Locate the cell with the specified text and output its (X, Y) center coordinate. 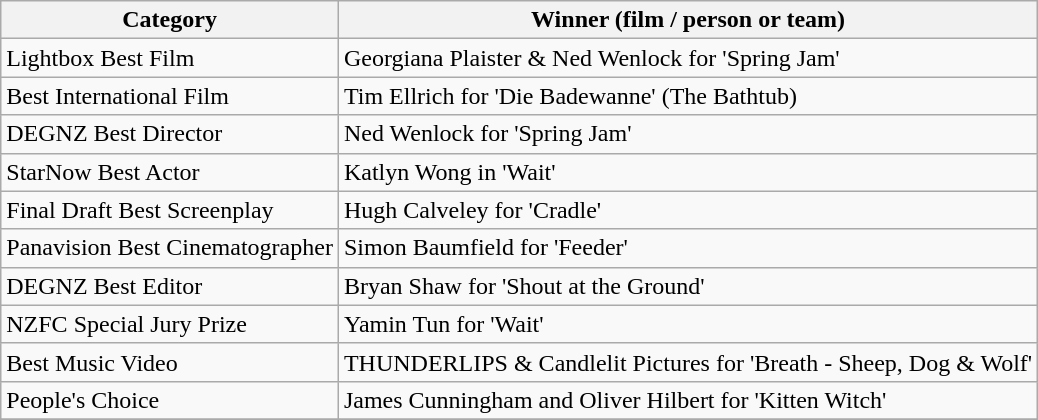
DEGNZ Best Director (170, 134)
Georgiana Plaister & Ned Wenlock for 'Spring Jam' (688, 58)
Best Music Video (170, 362)
Lightbox Best Film (170, 58)
NZFC Special Jury Prize (170, 324)
Simon Baumfield for 'Feeder' (688, 248)
DEGNZ Best Editor (170, 286)
James Cunningham and Oliver Hilbert for 'Kitten Witch' (688, 400)
Ned Wenlock for 'Spring Jam' (688, 134)
Final Draft Best Screenplay (170, 210)
THUNDERLIPS & Candlelit Pictures for 'Breath - Sheep, Dog & Wolf' (688, 362)
Panavision Best Cinematographer (170, 248)
StarNow Best Actor (170, 172)
People's Choice (170, 400)
Bryan Shaw for 'Shout at the Ground' (688, 286)
Hugh Calveley for 'Cradle' (688, 210)
Best International Film (170, 96)
Katlyn Wong in 'Wait' (688, 172)
Winner (film / person or team) (688, 20)
Tim Ellrich for 'Die Badewanne' (The Bathtub) (688, 96)
Yamin Tun for 'Wait' (688, 324)
Category (170, 20)
